Return the (X, Y) coordinate for the center point of the cell that contains the specified text.  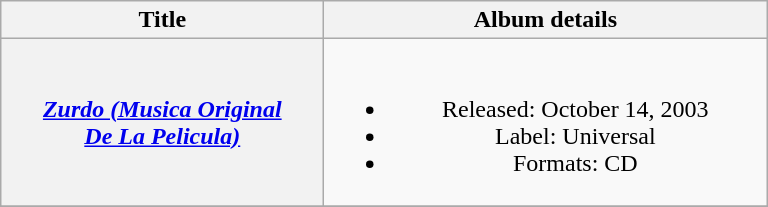
Zurdo (Musica OriginalDe La Pelicula) (162, 122)
Title (162, 20)
Album details (546, 20)
Released: October 14, 2003Label: UniversalFormats: CD (546, 122)
